Search for the cell housing the specified text and yield its (X, Y) center coordinate. 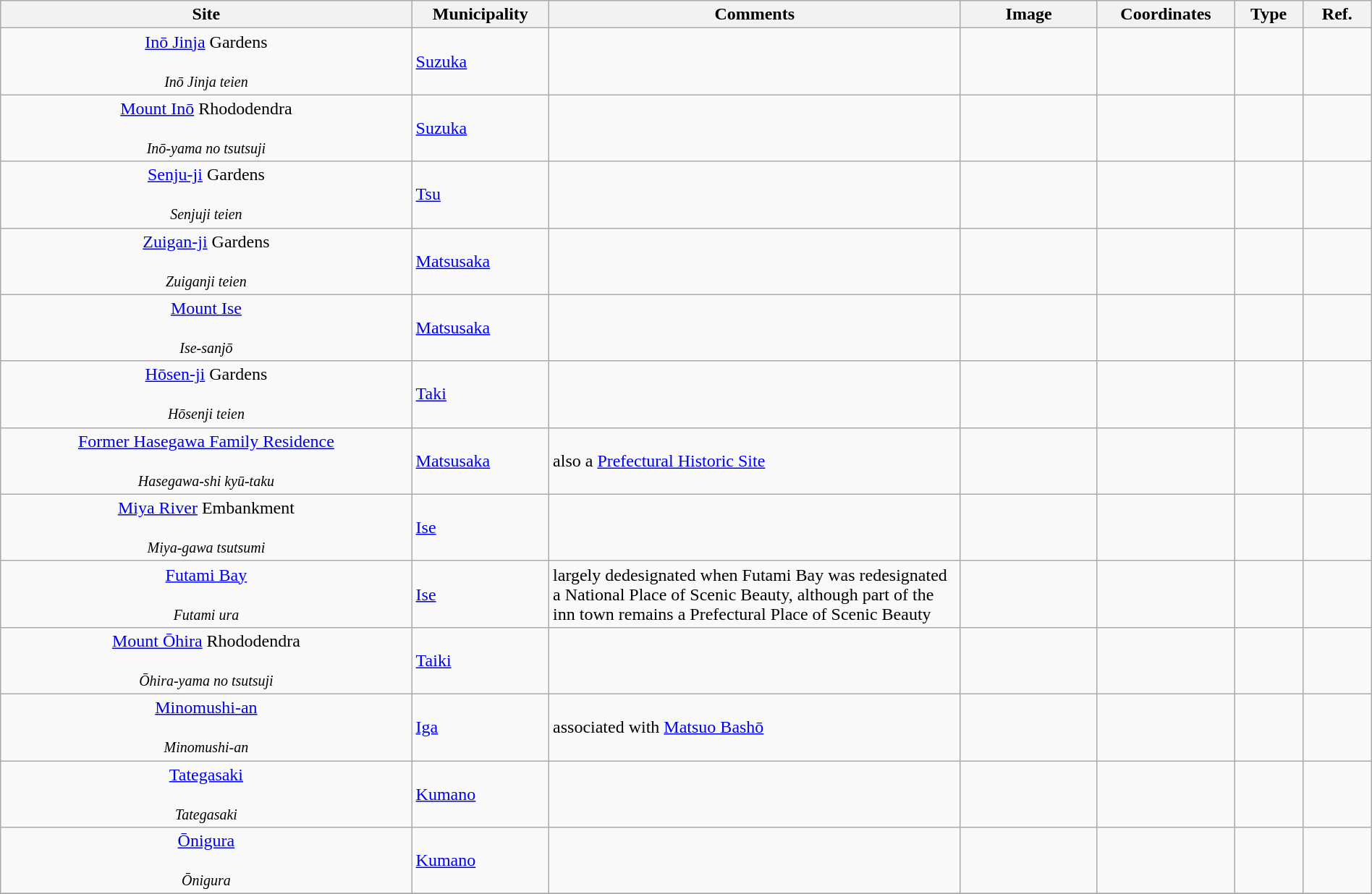
Zuigan-ji GardensZuiganji teien (206, 261)
Mount Inō RhododendraInō-yama no tsutsuji (206, 128)
TategasakiTategasaki (206, 794)
Hōsen-ji GardensHōsenji teien (206, 394)
Taki (480, 394)
Taiki (480, 660)
Comments (755, 14)
Miya River EmbankmentMiya-gawa tsutsumi (206, 527)
Type (1269, 14)
associated with Matsuo Bashō (755, 727)
Former Hasegawa Family ResidenceHasegawa-shi kyū-taku (206, 461)
Image (1029, 14)
Site (206, 14)
Iga (480, 727)
Municipality (480, 14)
Futami BayFutami ura (206, 594)
Senju-ji GardensSenjuji teien (206, 195)
also a Prefectural Historic Site (755, 461)
Coordinates (1165, 14)
Mount Ōhira RhododendraŌhira-yama no tsutsuji (206, 660)
Ref. (1337, 14)
Minomushi-anMinomushi-an (206, 727)
Mount IseIse-sanjō (206, 328)
ŌniguraŌnigura (206, 861)
Tsu (480, 195)
Inō Jinja GardensInō Jinja teien (206, 61)
